Provide the [X, Y] coordinate of the cell's center where the given text is located.  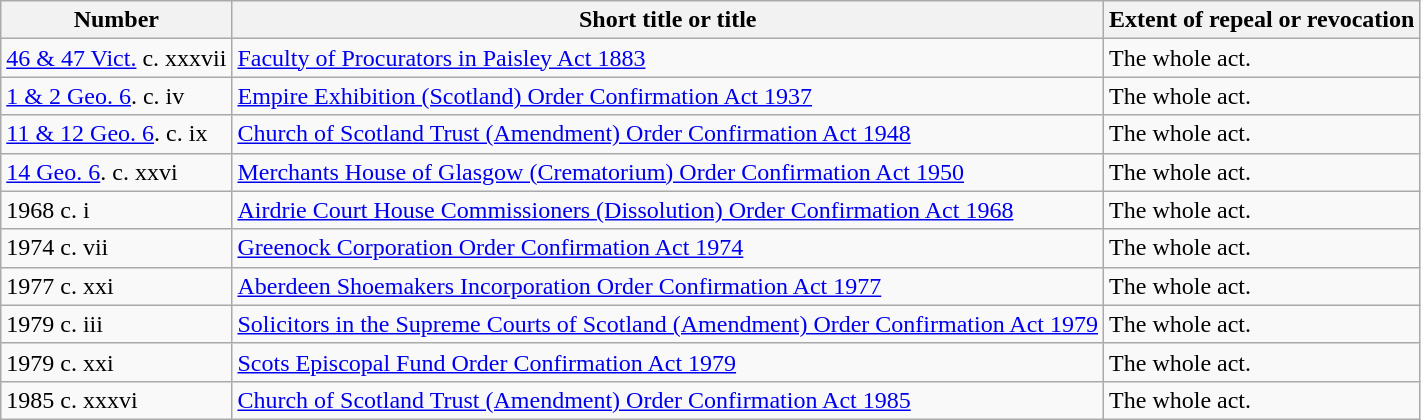
1979 c. xxi [116, 362]
Solicitors in the Supreme Courts of Scotland (Amendment) Order Confirmation Act 1979 [668, 324]
Airdrie Court House Commissioners (Dissolution) Order Confirmation Act 1968 [668, 210]
Number [116, 20]
Merchants House of Glasgow (Crematorium) Order Confirmation Act 1950 [668, 172]
1968 c. i [116, 210]
46 & 47 Vict. c. xxxvii [116, 58]
Scots Episcopal Fund Order Confirmation Act 1979 [668, 362]
Aberdeen Shoemakers Incorporation Order Confirmation Act 1977 [668, 286]
Short title or title [668, 20]
1977 c. xxi [116, 286]
1985 c. xxxvi [116, 400]
1979 c. iii [116, 324]
Greenock Corporation Order Confirmation Act 1974 [668, 248]
Empire Exhibition (Scotland) Order Confirmation Act 1937 [668, 96]
1 & 2 Geo. 6. c. iv [116, 96]
Church of Scotland Trust (Amendment) Order Confirmation Act 1948 [668, 134]
14 Geo. 6. c. xxvi [116, 172]
Church of Scotland Trust (Amendment) Order Confirmation Act 1985 [668, 400]
Faculty of Procurators in Paisley Act 1883 [668, 58]
1974 c. vii [116, 248]
11 & 12 Geo. 6. c. ix [116, 134]
Extent of repeal or revocation [1262, 20]
